Return the (x, y) coordinate for the center point of the cell that contains the specified text.  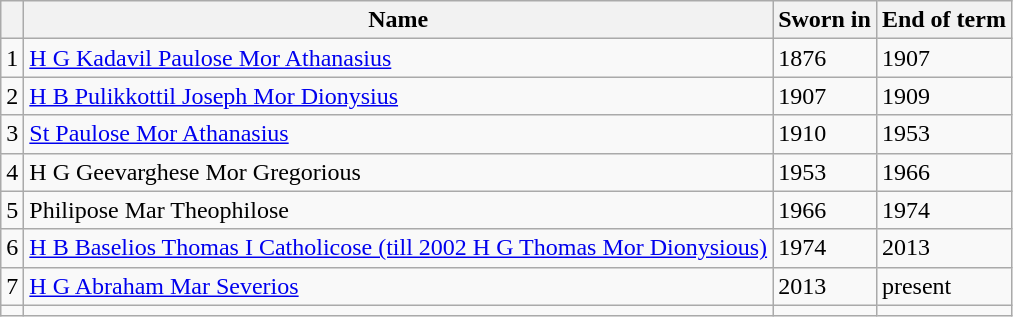
1909 (944, 96)
H G Geevarghese Mor Gregorious (398, 172)
H G Abraham Mar Severios (398, 286)
H G Kadavil Paulose Mor Athanasius (398, 58)
5 (12, 210)
7 (12, 286)
1910 (825, 134)
1 (12, 58)
Philipose Mar Theophilose (398, 210)
4 (12, 172)
3 (12, 134)
Name (398, 20)
St Paulose Mor Athanasius (398, 134)
End of term (944, 20)
Sworn in (825, 20)
H B Pulikkottil Joseph Mor Dionysius (398, 96)
H B Baselios Thomas I Catholicose (till 2002 H G Thomas Mor Dionysious) (398, 248)
1876 (825, 58)
2 (12, 96)
6 (12, 248)
present (944, 286)
